Determine the (x, y) coordinate at the center of the cell enclosing the given text.  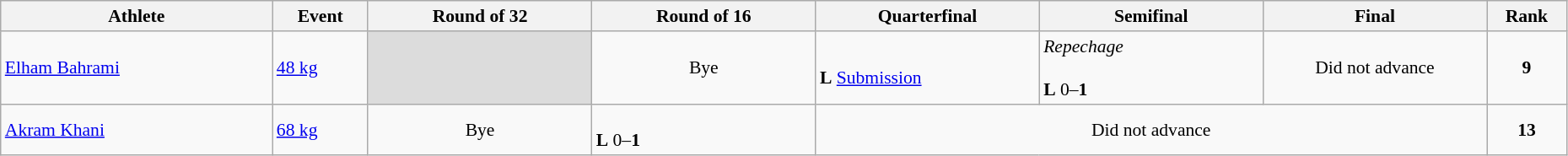
68 kg (321, 130)
Round of 16 (703, 16)
13 (1527, 130)
Quarterfinal (928, 16)
48 kg (321, 67)
L 0–1 (703, 130)
RepechageL 0–1 (1150, 67)
Athlete (137, 16)
Final (1375, 16)
Event (321, 16)
L Submission (928, 67)
Akram Khani (137, 130)
Round of 32 (479, 16)
Elham Bahrami (137, 67)
Semifinal (1150, 16)
9 (1527, 67)
Rank (1527, 16)
